Pinpoint the cell where the given text exists, returning its (x, y) midpoint coordinate. 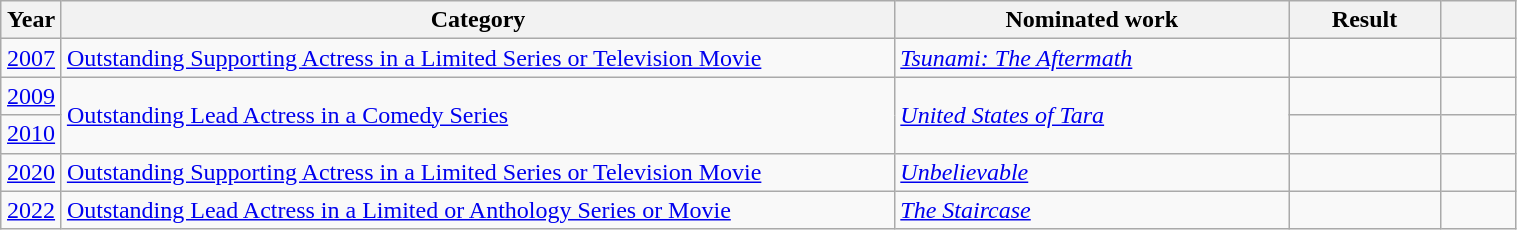
2020 (32, 172)
Outstanding Lead Actress in a Comedy Series (478, 115)
Year (32, 20)
2022 (32, 210)
2007 (32, 58)
2009 (32, 96)
Result (1365, 20)
2010 (32, 134)
Category (478, 20)
Outstanding Lead Actress in a Limited or Anthology Series or Movie (478, 210)
United States of Tara (1092, 115)
The Staircase (1092, 210)
Nominated work (1092, 20)
Tsunami: The Aftermath (1092, 58)
Unbelievable (1092, 172)
